Identify which cell holds the provided text, then report its (x, y) central coordinate. 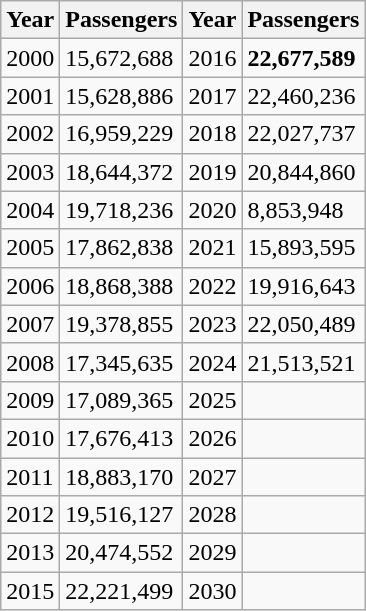
2021 (212, 248)
17,345,635 (122, 362)
19,516,127 (122, 515)
15,628,886 (122, 96)
2000 (30, 58)
2019 (212, 172)
2013 (30, 553)
18,883,170 (122, 477)
22,050,489 (304, 324)
20,474,552 (122, 553)
2025 (212, 400)
2026 (212, 438)
22,027,737 (304, 134)
8,853,948 (304, 210)
19,916,643 (304, 286)
2029 (212, 553)
20,844,860 (304, 172)
2007 (30, 324)
2016 (212, 58)
2001 (30, 96)
2018 (212, 134)
2002 (30, 134)
2003 (30, 172)
18,644,372 (122, 172)
2027 (212, 477)
17,089,365 (122, 400)
19,718,236 (122, 210)
21,513,521 (304, 362)
2009 (30, 400)
2020 (212, 210)
2028 (212, 515)
15,672,688 (122, 58)
15,893,595 (304, 248)
2022 (212, 286)
2010 (30, 438)
2023 (212, 324)
22,677,589 (304, 58)
19,378,855 (122, 324)
2024 (212, 362)
2006 (30, 286)
2017 (212, 96)
2011 (30, 477)
22,460,236 (304, 96)
2012 (30, 515)
17,676,413 (122, 438)
2015 (30, 591)
18,868,388 (122, 286)
2004 (30, 210)
2030 (212, 591)
2005 (30, 248)
17,862,838 (122, 248)
22,221,499 (122, 591)
2008 (30, 362)
16,959,229 (122, 134)
